Scan for the cell matching the given text and deliver its [x, y] coordinate at center. 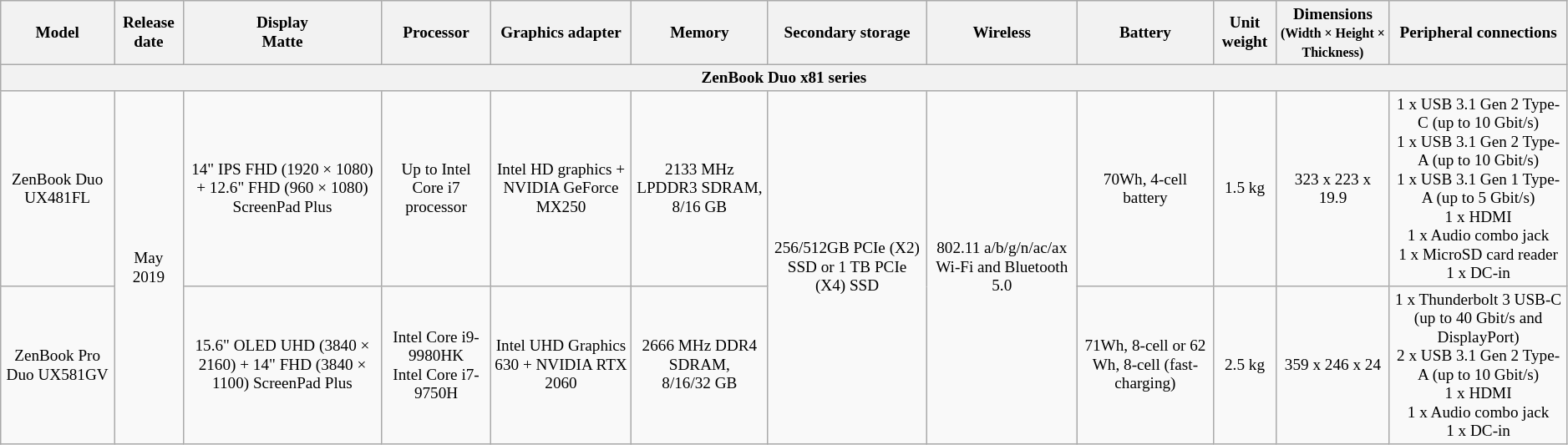
Release date [149, 33]
Model [58, 33]
Peripheral connections [1479, 33]
1 x Thunderbolt 3 USB-C (up to 40 Gbit/s and DisplayPort)2 x USB 3.1 Gen 2 Type-A (up to 10 Gbit/s)1 x HDMI1 x Audio combo jack1 x DC-in [1479, 366]
70Wh, 4-cell battery [1146, 189]
256/512GB PCIe (X2) SSD or 1 TB PCIe (X4) SSD [847, 267]
ZenBook Pro Duo UX581GV [58, 366]
ZenBook Duo x81 series [784, 78]
Intel UHD Graphics 630 + NVIDIA RTX 2060 [561, 366]
Secondary storage [847, 33]
Wireless [1002, 33]
14" IPS FHD (1920 × 1080) + 12.6" FHD (960 × 1080) ScreenPad Plus [282, 189]
802.11 a/b/g/n/ac/ax Wi-Fi and Bluetooth 5.0 [1002, 267]
Memory [700, 33]
Unit weight [1245, 33]
DisplayMatte [282, 33]
Up to Intel Core i7 processor [436, 189]
323 x 223 x 19.9 [1333, 189]
Battery [1146, 33]
2.5 kg [1245, 366]
2666 MHz DDR4 SDRAM, 8/16/32 GB [700, 366]
15.6" OLED UHD (3840 × 2160) + 14" FHD (3840 × 1100) ScreenPad Plus [282, 366]
Intel HD graphics + NVIDIA GeForce MX250 [561, 189]
ZenBook Duo UX481FL [58, 189]
Dimensions(Width × Height × Thickness) [1333, 33]
May 2019 [149, 267]
Intel Core i9-9980HKIntel Core i7-9750H [436, 366]
Processor [436, 33]
1.5 kg [1245, 189]
71Wh, 8-cell or 62 Wh, 8-cell (fast-charging) [1146, 366]
2133 MHz LPDDR3 SDRAM, 8/16 GB [700, 189]
Graphics adapter [561, 33]
359 x 246 x 24 [1333, 366]
